Detect which cell encompasses the target text, then output its (X, Y) center coordinate. 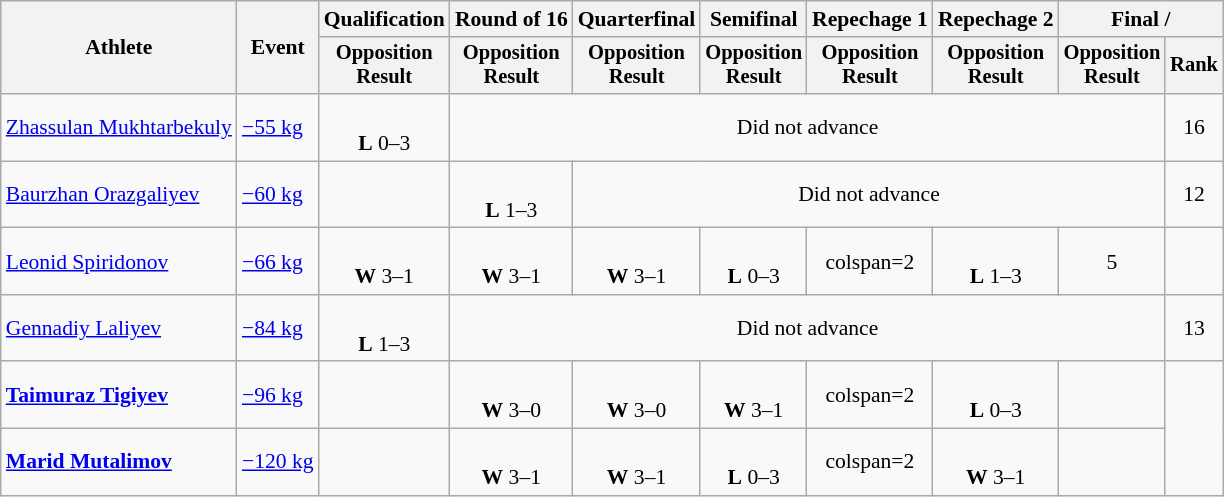
−55 kg (278, 128)
Event (278, 48)
Round of 16 (512, 19)
−96 kg (278, 396)
Final / (1141, 19)
−66 kg (278, 262)
Leonid Spiridonov (119, 262)
Rank (1194, 66)
16 (1194, 128)
Repechage 1 (870, 19)
Athlete (119, 48)
Quarterfinal (637, 19)
−84 kg (278, 328)
Marid Mutalimov (119, 462)
5 (1112, 262)
13 (1194, 328)
−60 kg (278, 194)
Zhassulan Mukhtarbekuly (119, 128)
12 (1194, 194)
−120 kg (278, 462)
Gennadiy Laliyev (119, 328)
Semifinal (754, 19)
Qualification (384, 19)
Baurzhan Orazgaliyev (119, 194)
Repechage 2 (996, 19)
Taimuraz Tigiyev (119, 396)
